Locate the cell with the specified text and output its [x, y] center coordinate. 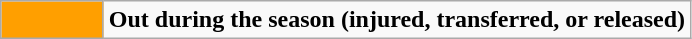
Out during the season (injured, transferred, or released) [396, 20]
